Return (X, Y) of the center of cell containing provided text 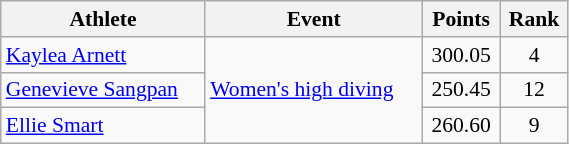
Women's high diving (314, 90)
250.45 (461, 90)
Athlete (103, 19)
Genevieve Sangpan (103, 90)
Event (314, 19)
Kaylea Arnett (103, 55)
300.05 (461, 55)
4 (534, 55)
9 (534, 126)
Ellie Smart (103, 126)
Points (461, 19)
Rank (534, 19)
260.60 (461, 126)
12 (534, 90)
